Determine the [X, Y] coordinate at the center of the cell enclosing the given text.  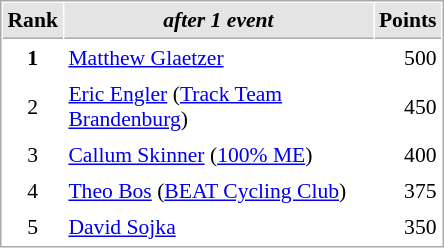
1 [32, 57]
David Sojka [218, 227]
375 [408, 191]
Theo Bos (BEAT Cycling Club) [218, 191]
4 [32, 191]
after 1 event [218, 21]
3 [32, 155]
400 [408, 155]
Points [408, 21]
5 [32, 227]
2 [32, 106]
Eric Engler (Track Team Brandenburg) [218, 106]
350 [408, 227]
500 [408, 57]
Rank [32, 21]
Callum Skinner (100% ME) [218, 155]
Matthew Glaetzer [218, 57]
450 [408, 106]
